Locate the cell with the specified text and output its [x, y] center coordinate. 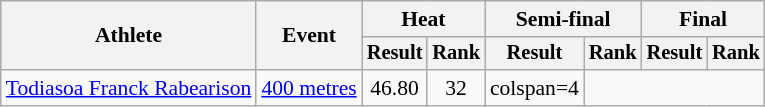
400 metres [308, 88]
Athlete [129, 36]
46.80 [395, 88]
colspan=4 [534, 88]
Semi-final [564, 19]
Event [308, 36]
Heat [424, 19]
Final [704, 19]
32 [456, 88]
Todiasoa Franck Rabearison [129, 88]
